Scan for the cell matching the given text and deliver its [x, y] coordinate at center. 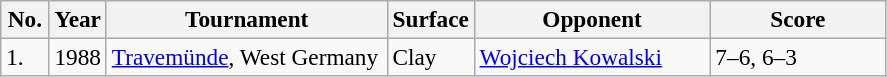
Tournament [246, 19]
Clay [430, 57]
Opponent [592, 19]
7–6, 6–3 [798, 57]
No. [25, 19]
Score [798, 19]
Surface [430, 19]
Year [78, 19]
1988 [78, 57]
1. [25, 57]
Travemünde, West Germany [246, 57]
Wojciech Kowalski [592, 57]
